Detect which cell encompasses the target text, then output its (X, Y) center coordinate. 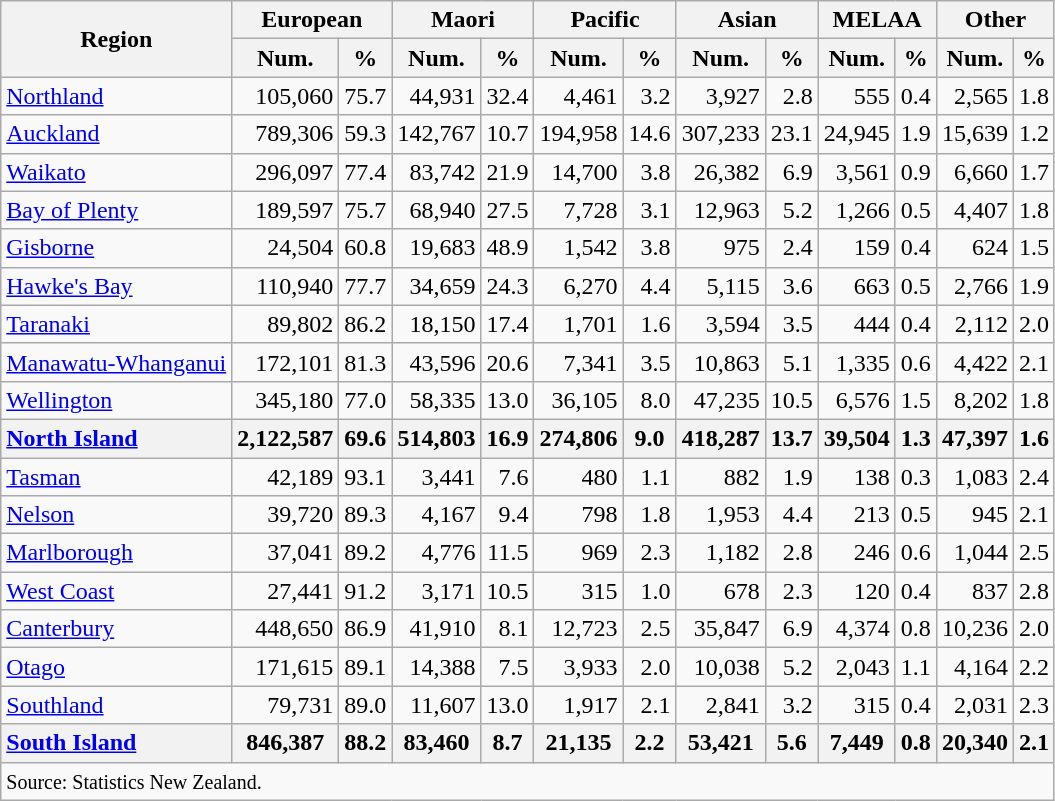
159 (856, 248)
37,041 (286, 553)
5,115 (720, 286)
171,615 (286, 667)
110,940 (286, 286)
Region (116, 39)
North Island (116, 438)
20,340 (974, 743)
14,700 (578, 172)
105,060 (286, 96)
138 (856, 477)
444 (856, 324)
47,235 (720, 400)
32.4 (508, 96)
12,963 (720, 210)
26,382 (720, 172)
69.6 (366, 438)
2,766 (974, 286)
624 (974, 248)
47,397 (974, 438)
Waikato (116, 172)
3.6 (792, 286)
4,374 (856, 629)
Marlborough (116, 553)
1,335 (856, 362)
43,596 (436, 362)
Northland (116, 96)
83,742 (436, 172)
6,660 (974, 172)
480 (578, 477)
945 (974, 515)
41,910 (436, 629)
89.1 (366, 667)
44,931 (436, 96)
678 (720, 591)
14.6 (650, 134)
1.3 (916, 438)
213 (856, 515)
59.3 (366, 134)
5.6 (792, 743)
Asian (747, 20)
89.2 (366, 553)
4,461 (578, 96)
296,097 (286, 172)
86.9 (366, 629)
Gisborne (116, 248)
172,101 (286, 362)
1,701 (578, 324)
21.9 (508, 172)
Auckland (116, 134)
7,449 (856, 743)
53,421 (720, 743)
Pacific (605, 20)
88.2 (366, 743)
Source: Statistics New Zealand. (528, 781)
77.7 (366, 286)
2,112 (974, 324)
418,287 (720, 438)
83,460 (436, 743)
18,150 (436, 324)
16.9 (508, 438)
89,802 (286, 324)
1,917 (578, 705)
79,731 (286, 705)
European (312, 20)
12,723 (578, 629)
10,863 (720, 362)
60.8 (366, 248)
77.4 (366, 172)
Tasman (116, 477)
24,504 (286, 248)
Bay of Plenty (116, 210)
7.5 (508, 667)
882 (720, 477)
Hawke's Bay (116, 286)
77.0 (366, 400)
1,266 (856, 210)
2,565 (974, 96)
58,335 (436, 400)
MELAA (877, 20)
Canterbury (116, 629)
11,607 (436, 705)
Other (995, 20)
8.0 (650, 400)
6,270 (578, 286)
10,038 (720, 667)
846,387 (286, 743)
448,650 (286, 629)
969 (578, 553)
3,561 (856, 172)
4,167 (436, 515)
7,341 (578, 362)
7.6 (508, 477)
7,728 (578, 210)
555 (856, 96)
120 (856, 591)
86.2 (366, 324)
Manawatu-Whanganui (116, 362)
20.6 (508, 362)
27,441 (286, 591)
11.5 (508, 553)
Maori (463, 20)
36,105 (578, 400)
3.1 (650, 210)
West Coast (116, 591)
4,407 (974, 210)
23.1 (792, 134)
8.1 (508, 629)
3,594 (720, 324)
663 (856, 286)
789,306 (286, 134)
19,683 (436, 248)
3,441 (436, 477)
1.7 (1034, 172)
13.7 (792, 438)
2,043 (856, 667)
1.2 (1034, 134)
48.9 (508, 248)
89.0 (366, 705)
8.7 (508, 743)
24,945 (856, 134)
1,953 (720, 515)
42,189 (286, 477)
798 (578, 515)
24.3 (508, 286)
3,933 (578, 667)
39,720 (286, 515)
3,927 (720, 96)
27.5 (508, 210)
91.2 (366, 591)
514,803 (436, 438)
1.0 (650, 591)
4,422 (974, 362)
10.7 (508, 134)
6,576 (856, 400)
68,940 (436, 210)
246 (856, 553)
Taranaki (116, 324)
0.9 (916, 172)
142,767 (436, 134)
975 (720, 248)
189,597 (286, 210)
10,236 (974, 629)
South Island (116, 743)
14,388 (436, 667)
89.3 (366, 515)
3,171 (436, 591)
4,776 (436, 553)
1,083 (974, 477)
2,122,587 (286, 438)
17.4 (508, 324)
Southland (116, 705)
9.4 (508, 515)
307,233 (720, 134)
Nelson (116, 515)
39,504 (856, 438)
81.3 (366, 362)
274,806 (578, 438)
1,044 (974, 553)
93.1 (366, 477)
1,542 (578, 248)
194,958 (578, 134)
Wellington (116, 400)
35,847 (720, 629)
21,135 (578, 743)
4,164 (974, 667)
837 (974, 591)
8,202 (974, 400)
345,180 (286, 400)
15,639 (974, 134)
9.0 (650, 438)
Otago (116, 667)
5.1 (792, 362)
1,182 (720, 553)
34,659 (436, 286)
0.3 (916, 477)
2,031 (974, 705)
2,841 (720, 705)
